Identify which cell holds the provided text, then report its (X, Y) central coordinate. 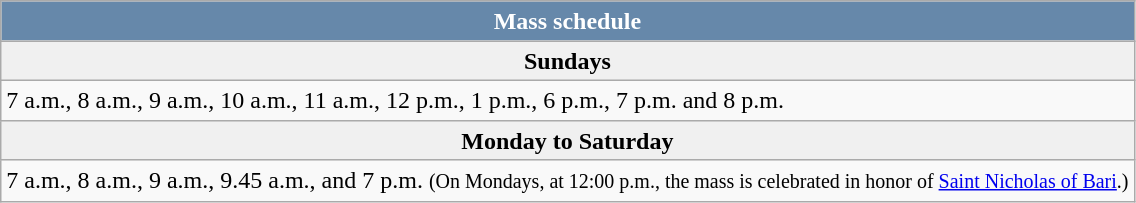
7 a.m., 8 a.m., 9 a.m., 10 a.m., 11 a.m., 12 p.m., 1 p.m., 6 p.m., 7 p.m. and 8 p.m. (568, 100)
Mass schedule (568, 21)
Monday to Saturday (568, 140)
7 a.m., 8 a.m., 9 a.m., 9.45 a.m., and 7 p.m. (On Mondays, at 12:00 p.m., the mass is celebrated in honor of Saint Nicholas of Bari.) (568, 180)
Sundays (568, 61)
